Find where the given text appears and provide that cell's center as (x, y) coordinate. 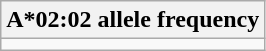
A*02:02 allele frequency (133, 20)
